From the cell containing the given text, extract its center point as [x, y] coordinate. 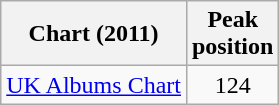
Chart (2011) [94, 34]
UK Albums Chart [94, 85]
Peakposition [232, 34]
124 [232, 85]
